Detect which cell encompasses the target text, then output its [X, Y] center coordinate. 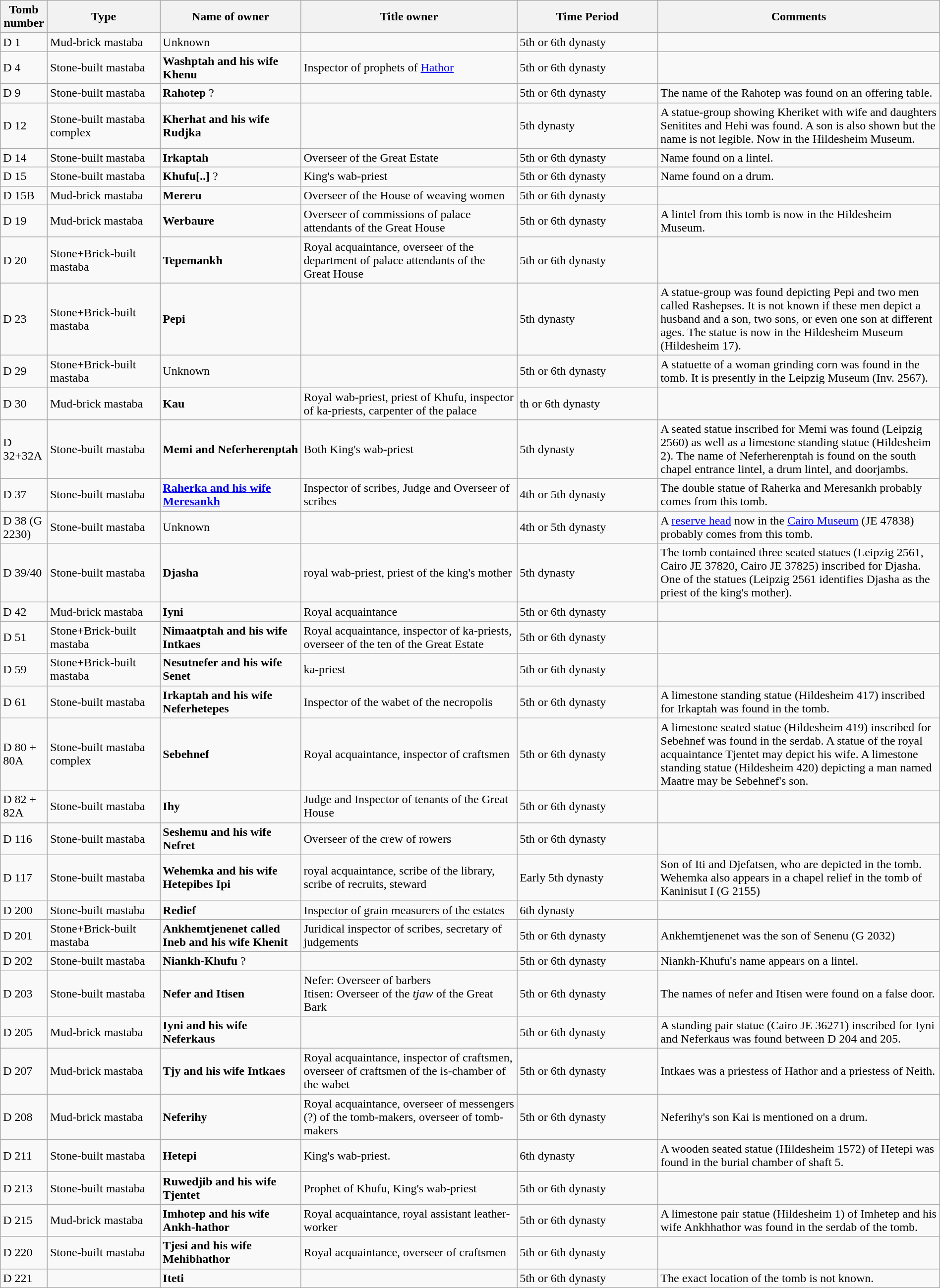
Memi and Neferherenptah [231, 449]
Nesutnefer and his wife Senet [231, 669]
A lintel from this tomb is now in the Hildesheim Museum. [799, 221]
Seshemu and his wife Nefret [231, 839]
D 15B [24, 195]
D 30 [24, 404]
Raherka and his wife Meresankh [231, 495]
Royal wab-priest, priest of Khufu, inspector of ka-priests, carpenter of the palace [409, 404]
Nimaatptah and his wife Intkaes [231, 638]
Niankh-Khufu's name appears on a lintel. [799, 961]
D 14 [24, 158]
D 203 [24, 994]
D 15 [24, 176]
royal wab-priest, priest of the king's mother [409, 573]
Royal acquaintance, royal assistant leather-worker [409, 1221]
Nefer and Itisen [231, 994]
Comments [799, 17]
A standing pair statue (Cairo JE 36271) inscribed for Iyni and Neferkaus was found between D 204 and 205. [799, 1032]
D 32+32A [24, 449]
D 80 + 80A [24, 754]
Son of Iti and Djefatsen, who are depicted in the tomb. Wehemka also appears in a chapel relief in the tomb of Kaninisut I (G 2155) [799, 878]
Kau [231, 404]
King's wab-priest. [409, 1156]
D 208 [24, 1117]
Inspector of prophets of Hathor [409, 67]
Type [103, 17]
Royal acquaintance, overseer of messengers (?) of the tomb-makers, overseer of tomb-makers [409, 1117]
A statuette of a woman grinding corn was found in the tomb. It is presently in the Leipzig Museum (Inv. 2567). [799, 371]
Both King's wab-priest [409, 449]
D 23 [24, 319]
D 221 [24, 1278]
D 207 [24, 1071]
Iyni and his wife Neferkaus [231, 1032]
Name of owner [231, 17]
Imhotep and his wife Ankh-hathor [231, 1221]
D 20 [24, 260]
Inspector of grain measurers of the estates [409, 910]
Niankh-Khufu ? [231, 961]
D 220 [24, 1252]
D 29 [24, 371]
Iteti [231, 1278]
King's wab-priest [409, 176]
Rahotep ? [231, 93]
Name found on a lintel. [799, 158]
Tjy and his wife Intkaes [231, 1071]
D 205 [24, 1032]
D 4 [24, 67]
The exact location of the tomb is not known. [799, 1278]
D 202 [24, 961]
Wehemka and his wife Hetepibes Ipi [231, 878]
ka-priest [409, 669]
A limestone pair statue (Hildesheim 1) of Imhetep and his wife Ankhhathor was found in the serdab of the tomb. [799, 1221]
D 39/40 [24, 573]
Tjesi and his wife Mehibhathor [231, 1252]
Djasha [231, 573]
The names of nefer and Itisen were found on a false door. [799, 994]
Royal acquaintance, overseer of the department of palace attendants of the Great House [409, 260]
Title owner [409, 17]
Overseer of the House of weaving women [409, 195]
Early 5th dynasty [587, 878]
D 19 [24, 221]
The name of the Rahotep was found on an offering table. [799, 93]
Intkaes was a priestess of Hathor and a priestess of Neith. [799, 1071]
Ihy [231, 806]
D 61 [24, 702]
Washptah and his wife Khenu [231, 67]
D 116 [24, 839]
Mereru [231, 195]
Royal acquaintance, inspector of craftsmen, overseer of craftsmen of the is-chamber of the wabet [409, 1071]
The double statue of Raherka and Meresankh probably comes from this tomb. [799, 495]
D 211 [24, 1156]
D 59 [24, 669]
Tomb number [24, 17]
Inspector of scribes, Judge and Overseer of scribes [409, 495]
D 201 [24, 935]
Royal acquaintance, inspector of ka-priests, overseer of the ten of the Great Estate [409, 638]
Tepemankh [231, 260]
Sebehnef [231, 754]
D 1 [24, 42]
Ankhemtjenenet was the son of Senenu (G 2032) [799, 935]
Name found on a drum. [799, 176]
Royal acquaintance [409, 612]
D 12 [24, 125]
Werbaure [231, 221]
D 200 [24, 910]
Neferihy's son Kai is mentioned on a drum. [799, 1117]
D 37 [24, 495]
A wooden seated statue (Hildesheim 1572) of Hetepi was found in the burial chamber of shaft 5. [799, 1156]
Khufu[..] ? [231, 176]
D 213 [24, 1188]
Iyni [231, 612]
Judge and Inspector of tenants of the Great House [409, 806]
Redief [231, 910]
th or 6th dynasty [587, 404]
D 38 (G 2230) [24, 527]
A limestone standing statue (Hildesheim 417) inscribed for Irkaptah was found in the tomb. [799, 702]
Neferihy [231, 1117]
D 42 [24, 612]
D 117 [24, 878]
Royal acquaintance, inspector of craftsmen [409, 754]
Royal acquaintance, overseer of craftsmen [409, 1252]
Pepi [231, 319]
Ankhemtjenenet called Ineb and his wife Khenit [231, 935]
royal acquaintance, scribe of the library, scribe of recruits, steward [409, 878]
D 215 [24, 1221]
D 9 [24, 93]
Irkaptah [231, 158]
Prophet of Khufu, King's wab-priest [409, 1188]
Overseer of the crew of rowers [409, 839]
Irkaptah and his wife Neferhetepes [231, 702]
Overseer of commissions of palace attendants of the Great House [409, 221]
Overseer of the Great Estate [409, 158]
Kherhat and his wife Rudjka [231, 125]
Juridical inspector of scribes, secretary of judgements [409, 935]
Nefer: Overseer of barbers Itisen: Overseer of the tjaw of the Great Bark [409, 994]
A reserve head now in the Cairo Museum (JE 47838) probably comes from this tomb. [799, 527]
D 51 [24, 638]
D 82 + 82A [24, 806]
Inspector of the wabet of the necropolis [409, 702]
Hetepi [231, 1156]
Ruwedjib and his wife Tjentet [231, 1188]
Time Period [587, 17]
